Extract the [x, y] coordinate from the center of the cell holding the provided text.  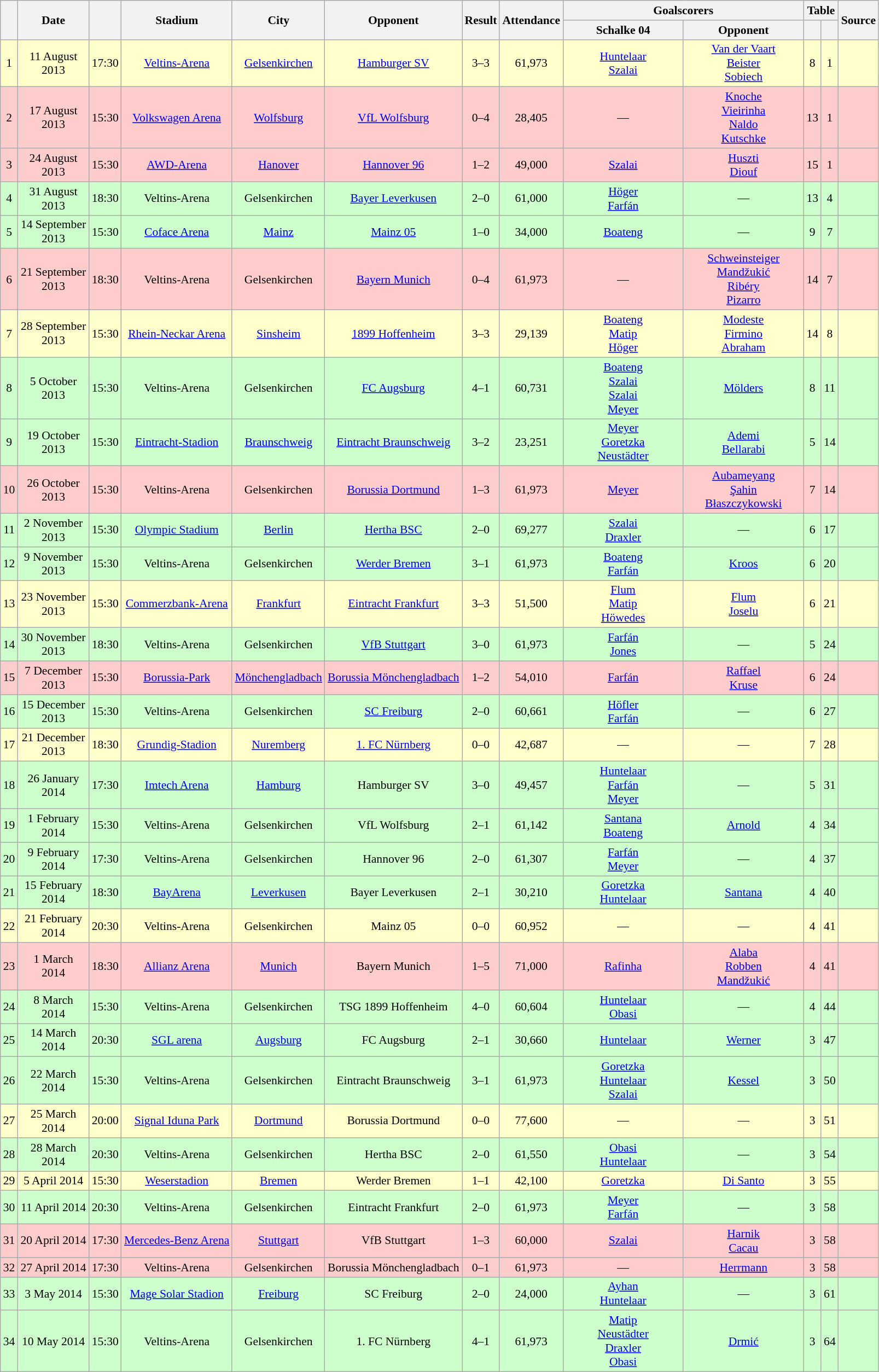
29,139 [531, 334]
Allianz Arena [177, 966]
BayArena [177, 893]
Rafinha [623, 966]
Goretzka Huntelaar Szalai [623, 1081]
61,142 [531, 826]
30,210 [531, 893]
20:00 [105, 1121]
Obasi Huntelaar [623, 1154]
25 March 2014 [53, 1121]
Wolfsburg [278, 118]
2 November 2013 [53, 531]
60,731 [531, 388]
37 [830, 859]
Meyer [623, 490]
44 [830, 1007]
Farfán Meyer [623, 859]
Huntelaar Farfán Meyer [623, 786]
64 [830, 1341]
Farfán Jones [623, 644]
61 [830, 1293]
Augsburg [278, 1040]
Mölders [743, 388]
Ademi Bellarabi [743, 442]
24 August 2013 [53, 165]
Signal Iduna Park [177, 1121]
AWD-Arena [177, 165]
18 [9, 786]
Alaba Robben Mandžukić [743, 966]
34,000 [531, 232]
17 August 2013 [53, 118]
28 March 2014 [53, 1154]
30,660 [531, 1040]
Farfán [623, 678]
Arnold [743, 826]
19 [9, 826]
Rhein-Neckar Arena [177, 334]
31 August 2013 [53, 198]
54 [830, 1154]
23 [9, 966]
29 [9, 1181]
Höfler Farfán [623, 711]
Huszti Diouf [743, 165]
Harnik Cacau [743, 1241]
Kroos [743, 563]
Nuremberg [278, 745]
Goalscorers [683, 10]
1–5 [480, 966]
11 April 2014 [53, 1208]
City [278, 20]
49,457 [531, 786]
Frankfurt [278, 604]
Result [480, 20]
Di Santo [743, 1181]
Mage Solar Stadion [177, 1293]
Bremen [278, 1181]
1 February 2014 [53, 826]
Huntelaar Szalai [623, 63]
Weserstadion [177, 1181]
1–0 [480, 232]
Drmić [743, 1341]
Matip Neustädter Draxler Obasi [623, 1341]
3–2 [480, 442]
21 September 2013 [53, 280]
Mainz [278, 232]
Boateng Matip Höger [623, 334]
2 [9, 118]
Table [820, 10]
5 October 2013 [53, 388]
22 March 2014 [53, 1081]
14 March 2014 [53, 1040]
77,600 [531, 1121]
12 [9, 563]
71,000 [531, 966]
Hamburg [278, 786]
Szalai Draxler [623, 531]
Hanover [278, 165]
61,000 [531, 198]
15 February 2014 [53, 893]
20 April 2014 [53, 1241]
15 December 2013 [53, 711]
Van der Vaart Beister Sobiech [743, 63]
Stadium [177, 20]
25 [9, 1040]
Imtech Arena [177, 786]
42,687 [531, 745]
61,307 [531, 859]
Volkswagen Arena [177, 118]
1 March 2014 [53, 966]
26 October 2013 [53, 490]
47 [830, 1040]
16 [9, 711]
26 January 2014 [53, 786]
Flum Joselu [743, 604]
Berlin [278, 531]
Source [859, 20]
60,000 [531, 1241]
Dortmund [278, 1121]
Flum Matip Höwedes [623, 604]
Munich [278, 966]
Commerzbank-Arena [177, 604]
8 March 2014 [53, 1007]
Huntelaar [623, 1040]
Ayhan Huntelaar [623, 1293]
Borussia-Park [177, 678]
Boateng Szalai Szalai Meyer [623, 388]
32 [9, 1268]
Leverkusen [278, 893]
51 [830, 1121]
Meyer Farfán [623, 1208]
10 [9, 490]
69,277 [531, 531]
Knoche Vieirinha Naldo Kutschke [743, 118]
61,550 [531, 1154]
1–1 [480, 1181]
Herrmann [743, 1268]
33 [9, 1293]
Grundig-Stadion [177, 745]
Kessel [743, 1081]
19 October 2013 [53, 442]
Mercedes-Benz Arena [177, 1241]
Raffael Kruse [743, 678]
24,000 [531, 1293]
5 April 2014 [53, 1181]
40 [830, 893]
51,500 [531, 604]
22 [9, 926]
60,952 [531, 926]
Aubameyang Şahin Błaszczykowski [743, 490]
7 December 2013 [53, 678]
Santana Boateng [623, 826]
21 December 2013 [53, 745]
Coface Arena [177, 232]
30 November 2013 [53, 644]
Werner [743, 1040]
Goretzka Huntelaar [623, 893]
54,010 [531, 678]
14 September 2013 [53, 232]
Huntelaar Obasi [623, 1007]
SGL arena [177, 1040]
Santana [743, 893]
27 April 2014 [53, 1268]
Boateng [623, 232]
Eintracht-Stadion [177, 442]
9 November 2013 [53, 563]
49,000 [531, 165]
28 September 2013 [53, 334]
Mönchengladbach [278, 678]
60,661 [531, 711]
11 August 2013 [53, 63]
3 May 2014 [53, 1293]
23 November 2013 [53, 604]
9 February 2014 [53, 859]
55 [830, 1181]
Höger Farfán [623, 198]
Braunschweig [278, 442]
Sinsheim [278, 334]
10 May 2014 [53, 1341]
Boateng Farfán [623, 563]
50 [830, 1081]
1899 Hoffenheim [394, 334]
Olympic Stadium [177, 531]
Goretzka [623, 1181]
26 [9, 1081]
Modeste Firmino Abraham [743, 334]
Stuttgart [278, 1241]
21 February 2014 [53, 926]
0–1 [480, 1268]
4–0 [480, 1007]
42,100 [531, 1181]
Date [53, 20]
60,604 [531, 1007]
23,251 [531, 442]
TSG 1899 Hoffenheim [394, 1007]
Schalke 04 [623, 30]
Schweinsteiger Mandžukić Ribéry Pizarro [743, 280]
28,405 [531, 118]
30 [9, 1208]
Meyer Goretzka Neustädter [623, 442]
Freiburg [278, 1293]
Attendance [531, 20]
